Identify which cell holds the provided text, then report its (X, Y) central coordinate. 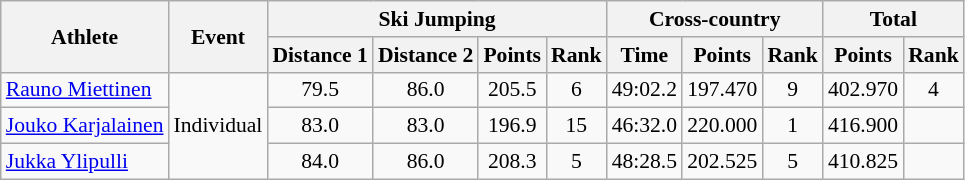
6 (576, 90)
46:32.0 (644, 126)
Distance 2 (426, 55)
Ski Jumping (436, 19)
Total (894, 19)
220.000 (722, 126)
Athlete (85, 36)
Cross-country (715, 19)
Time (644, 55)
48:28.5 (644, 162)
196.9 (512, 126)
Jouko Karjalainen (85, 126)
Rauno Miettinen (85, 90)
Distance 1 (320, 55)
Jukka Ylipulli (85, 162)
49:02.2 (644, 90)
208.3 (512, 162)
Individual (218, 126)
205.5 (512, 90)
15 (576, 126)
410.825 (863, 162)
402.970 (863, 90)
1 (792, 126)
4 (934, 90)
84.0 (320, 162)
Event (218, 36)
416.900 (863, 126)
79.5 (320, 90)
202.525 (722, 162)
9 (792, 90)
197.470 (722, 90)
